Identify which cell holds the provided text, then report its (x, y) central coordinate. 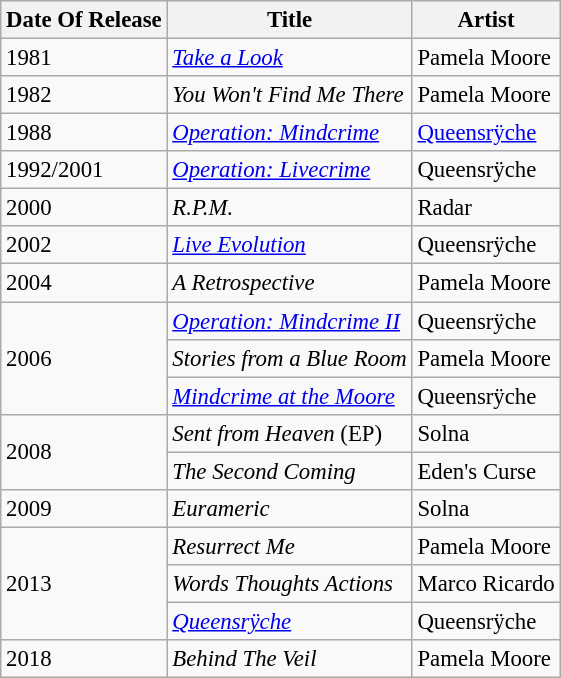
2009 (84, 509)
The Second Coming (290, 471)
Operation: Mindcrime (290, 133)
2008 (84, 452)
Behind The Veil (290, 659)
You Won't Find Me There (290, 95)
Eden's Curse (486, 471)
Operation: Livecrime (290, 170)
Title (290, 20)
Sent from Heaven (EP) (290, 433)
1981 (84, 58)
1982 (84, 95)
Mindcrime at the Moore (290, 396)
Marco Ricardo (486, 584)
Live Evolution (290, 245)
Artist (486, 20)
1988 (84, 133)
A Retrospective (290, 283)
Operation: Mindcrime II (290, 321)
Radar (486, 208)
2000 (84, 208)
2018 (84, 659)
Resurrect Me (290, 546)
2006 (84, 358)
2013 (84, 584)
Eurameric (290, 509)
Stories from a Blue Room (290, 358)
2002 (84, 245)
2004 (84, 283)
Take a Look (290, 58)
Date Of Release (84, 20)
1992/2001 (84, 170)
Words Thoughts Actions (290, 584)
R.P.M. (290, 208)
